For the text-containing cell, return its midpoint in (X, Y) coordinate format. 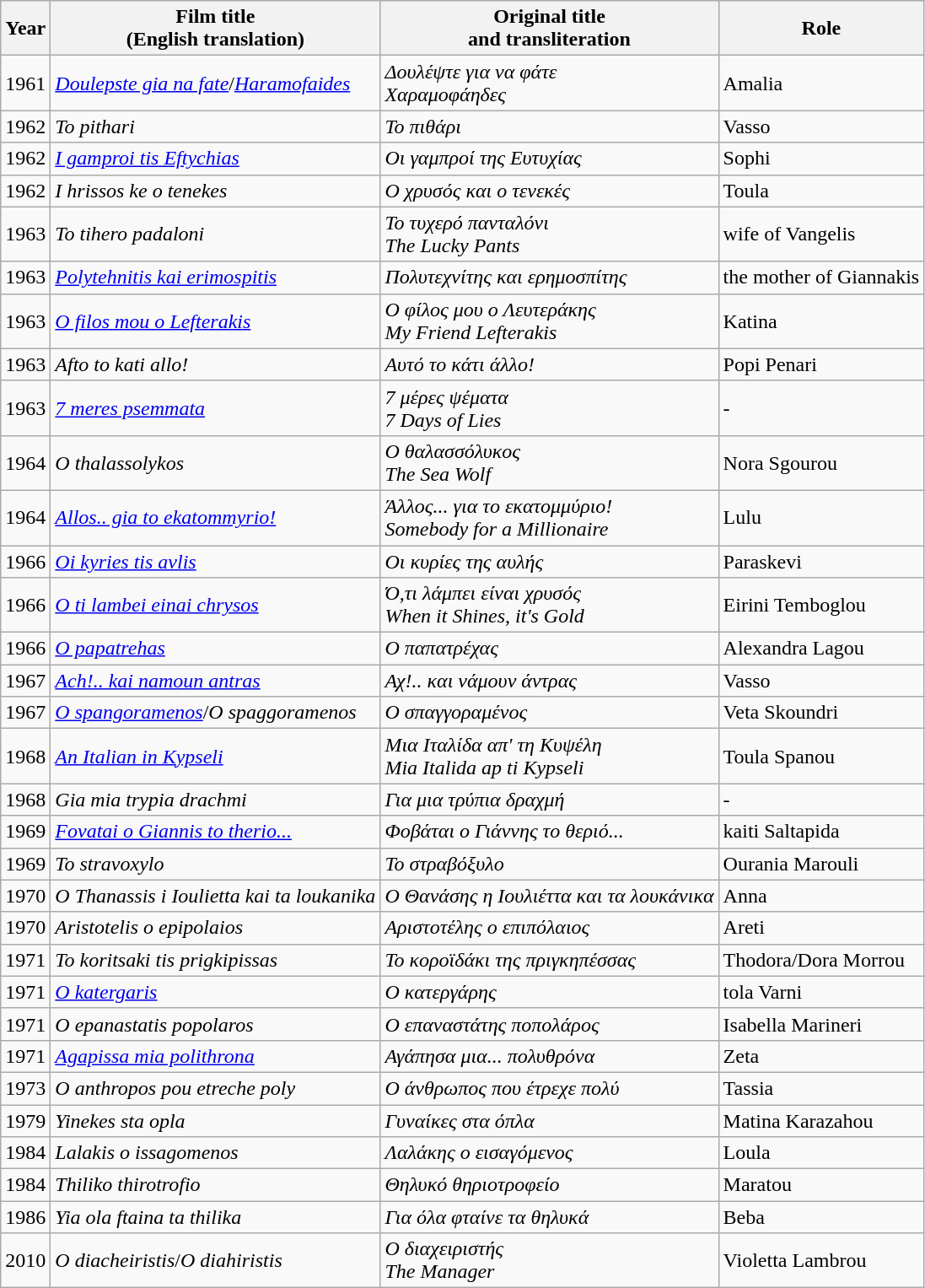
Αριστοτέλης ο επιπόλαιος (550, 928)
Lulu (821, 518)
Το πιθάρι (550, 127)
Ο Θανάσης η Ιουλιέττα και τα λουκάνικα (550, 896)
O katergaris (216, 992)
Ourania Marouli (821, 864)
7 meres psemmata (216, 408)
Ό,τι λάμπει είναι χρυσόςWhen it Shines, it's Gold (550, 606)
Allos.. gia to ekatommyrio! (216, 518)
Ο διαχειριστήςThe Manager (550, 1260)
Matina Karazahou (821, 1121)
tola Varni (821, 992)
Για όλα φταίνε τα θηλυκά (550, 1217)
1973 (25, 1088)
1961 (25, 83)
Αυτό το κάτι άλλο! (550, 364)
O spangoramenos/O spaggoramenos (216, 713)
Για μια τρύπια δραχμή (550, 800)
Δουλέψτε για να φάτεΧαραμοφάηδες (550, 83)
Polytehnitis kai erimospitis (216, 278)
Το στραβόξυλο (550, 864)
Doulepste gia na fate/Haramofaides (216, 83)
Beba (821, 1217)
kaiti Saltapida (821, 832)
Το τυχερό πανταλόνιThe Lucky Pants (550, 234)
To stravoxylo (216, 864)
Ο επαναστάτης ποπολάρος (550, 1024)
Fovatai o Giannis to therio... (216, 832)
Alexandra Lagou (821, 649)
Ο άνθρωπος που έτρεχε πολύ (550, 1088)
Lalakis o issagomenos (216, 1153)
Original titleand transliteration (550, 29)
Άλλος... για το εκατομμύριο!Somebody for a Millionaire (550, 518)
Areti (821, 928)
To tihero padaloni (216, 234)
I hrissos ke o tenekes (216, 191)
O anthropos pou etreche poly (216, 1088)
O epanastatis popolaros (216, 1024)
Sophi (821, 159)
Γυναίκες στα όπλα (550, 1121)
Nora Sgourou (821, 462)
Το κοροϊδάκι της πριγκηπέσσας (550, 960)
Amalia (821, 83)
Role (821, 29)
Loula (821, 1153)
Paraskevi (821, 561)
Afto to kati allo! (216, 364)
Yia ola ftaina ta thilika (216, 1217)
Agapissa mia polithrona (216, 1056)
O Thanassis i Ioulietta kai ta loukanika (216, 896)
1979 (25, 1121)
Gia mia trypia drachmi (216, 800)
Toula (821, 191)
Popi Penari (821, 364)
Φοβάται ο Γιάννης το θεριό... (550, 832)
O thalassolykos (216, 462)
Maratou (821, 1185)
Anna (821, 896)
Year (25, 29)
Eirini Temboglou (821, 606)
O diacheiristis/O diahiristis (216, 1260)
Οι γαμπροί της Ευτυχίας (550, 159)
Ach!.. kai namoun antras (216, 681)
Ο σπαγγοραμένος (550, 713)
To pithari (216, 127)
Μια Ιταλίδα απ' τη ΚυψέληMia Italida ap ti Kypseli (550, 756)
O filos mou o Lefterakis (216, 321)
1986 (25, 1217)
Πολυτεχνίτης και ερημοσπίτης (550, 278)
To koritsaki tis prigkipissas (216, 960)
Αγάπησα μια... πολυθρόνα (550, 1056)
wife of Vangelis (821, 234)
Ο φίλος μου ο ΛευτεράκηςMy Friend Lefterakis (550, 321)
Zeta (821, 1056)
Veta Skoundri (821, 713)
Οι κυρίες της αυλής (550, 561)
Thiliko thirotrofio (216, 1185)
Tassia (821, 1088)
Ο παπατρέχας (550, 649)
O papatrehas (216, 649)
the mother of Giannakis (821, 278)
Film title(English translation) (216, 29)
Thodora/Dora Morrou (821, 960)
Αχ!.. και νάμουν άντρας (550, 681)
Aristotelis o epipolaios (216, 928)
7 μέρες ψέματα7 Days of Lies (550, 408)
2010 (25, 1260)
Yinekes sta opla (216, 1121)
Isabella Marineri (821, 1024)
Oi kyries tis avlis (216, 561)
Λαλάκης ο εισαγόμενος (550, 1153)
Θηλυκό θηριοτροφείο (550, 1185)
Toula Spanou (821, 756)
Ο χρυσός και ο τενεκές (550, 191)
I gamproi tis Eftychias (216, 159)
An Italian in Kypseli (216, 756)
Ο κατεργάρης (550, 992)
Ο θαλασσόλυκοςThe Sea Wolf (550, 462)
Violetta Lambrou (821, 1260)
Katina (821, 321)
O ti lambei einai chrysos (216, 606)
